Return (X, Y) of the center of cell containing provided text 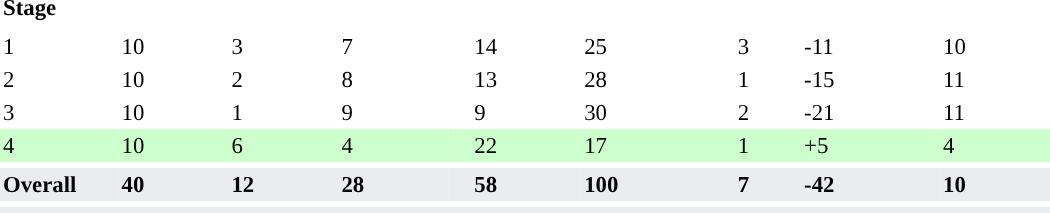
22 (526, 146)
100 (658, 184)
30 (658, 112)
+5 (870, 146)
17 (658, 146)
-15 (870, 80)
-11 (870, 46)
40 (173, 184)
13 (526, 80)
25 (658, 46)
-42 (870, 184)
Overall (59, 184)
8 (393, 80)
12 (283, 184)
14 (526, 46)
6 (283, 146)
-21 (870, 112)
58 (526, 184)
